Detect which cell encompasses the target text, then output its (X, Y) center coordinate. 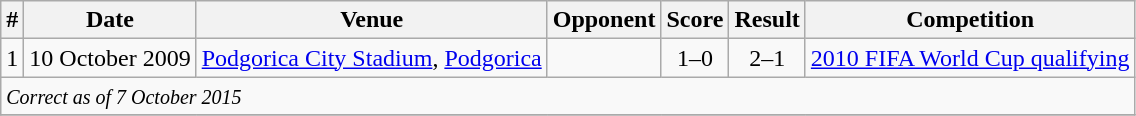
Score (695, 20)
# (12, 20)
Result (767, 20)
Venue (372, 20)
Date (110, 20)
1 (12, 58)
2–1 (767, 58)
Correct as of 7 October 2015 (568, 96)
2010 FIFA World Cup qualifying (970, 58)
Opponent (604, 20)
Competition (970, 20)
Podgorica City Stadium, Podgorica (372, 58)
1–0 (695, 58)
10 October 2009 (110, 58)
